From the cell containing the given text, extract its center point as (x, y) coordinate. 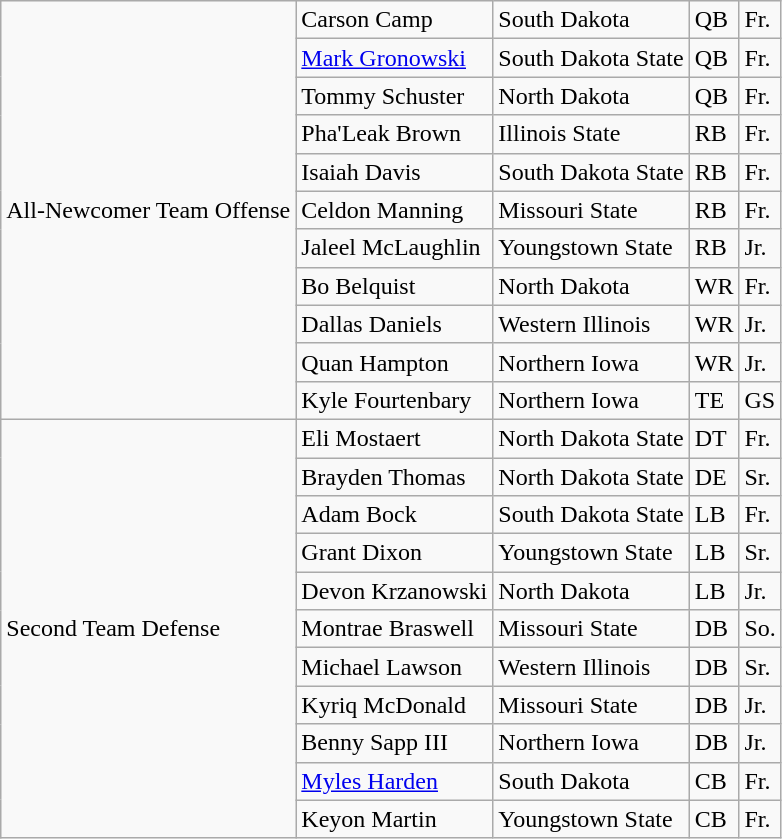
Adam Bock (394, 515)
GS (760, 400)
Illinois State (591, 134)
Celdon Manning (394, 210)
DE (714, 477)
So. (760, 629)
Pha'Leak Brown (394, 134)
Benny Sapp III (394, 743)
All-Newcomer Team Offense (148, 210)
Jaleel McLaughlin (394, 248)
Michael Lawson (394, 667)
Carson Camp (394, 20)
Eli Mostaert (394, 438)
Tommy Schuster (394, 96)
Kyle Fourtenbary (394, 400)
Quan Hampton (394, 362)
Montrae Braswell (394, 629)
Brayden Thomas (394, 477)
Bo Belquist (394, 286)
Second Team Defense (148, 628)
Grant Dixon (394, 553)
Isaiah Davis (394, 172)
DT (714, 438)
Kyriq McDonald (394, 705)
Mark Gronowski (394, 58)
Dallas Daniels (394, 324)
Myles Harden (394, 781)
TE (714, 400)
Keyon Martin (394, 819)
Devon Krzanowski (394, 591)
